Extract the (x, y) coordinate from the center of the cell holding the provided text.  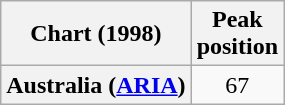
Chart (1998) (96, 34)
67 (237, 85)
Peakposition (237, 34)
Australia (ARIA) (96, 85)
